Pinpoint the cell where the given text exists, returning its (X, Y) midpoint coordinate. 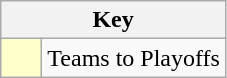
Key (114, 20)
Teams to Playoffs (134, 58)
